Output the (x, y) coordinate of the center of the cell containing the given text.  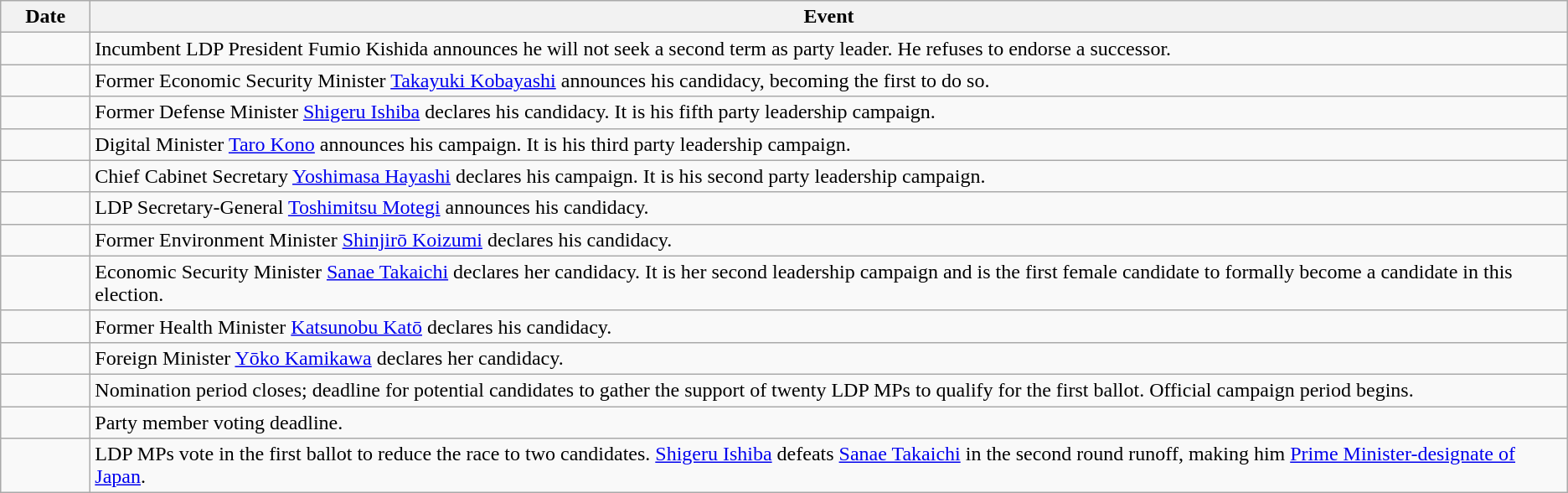
Foreign Minister Yōko Kamikawa declares her candidacy. (829, 358)
LDP Secretary-General Toshimitsu Motegi announces his candidacy. (829, 208)
Party member voting deadline. (829, 422)
Former Economic Security Minister Takayuki Kobayashi announces his candidacy, becoming the first to do so. (829, 80)
Digital Minister Taro Kono announces his campaign. It is his third party leadership campaign. (829, 144)
Incumbent LDP President Fumio Kishida announces he will not seek a second term as party leader. He refuses to endorse a successor. (829, 49)
Date (45, 17)
Event (829, 17)
Former Health Minister Katsunobu Katō declares his candidacy. (829, 326)
Chief Cabinet Secretary Yoshimasa Hayashi declares his campaign. It is his second party leadership campaign. (829, 176)
Former Defense Minister Shigeru Ishiba declares his candidacy. It is his fifth party leadership campaign. (829, 112)
Former Environment Minister Shinjirō Koizumi declares his candidacy. (829, 240)
